For the text-containing cell, return its midpoint in [x, y] coordinate format. 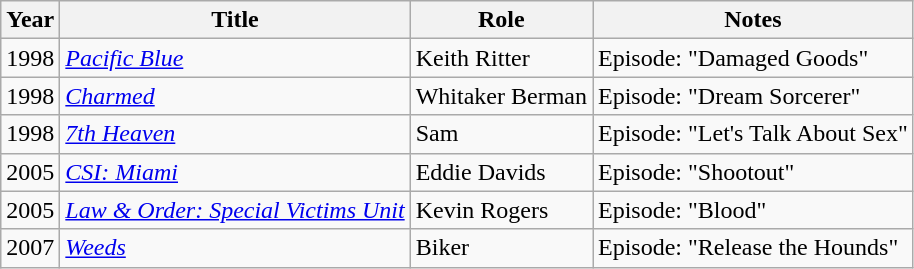
Law & Order: Special Victims Unit [235, 210]
Biker [501, 248]
Episode: "Blood" [752, 210]
Role [501, 20]
7th Heaven [235, 134]
Kevin Rogers [501, 210]
Eddie Davids [501, 172]
Charmed [235, 96]
Episode: "Shootout" [752, 172]
Episode: "Dream Sorcerer" [752, 96]
Title [235, 20]
CSI: Miami [235, 172]
2007 [30, 248]
Keith Ritter [501, 58]
Sam [501, 134]
Pacific Blue [235, 58]
Episode: "Release the Hounds" [752, 248]
Episode: "Let's Talk About Sex" [752, 134]
Year [30, 20]
Notes [752, 20]
Episode: "Damaged Goods" [752, 58]
Whitaker Berman [501, 96]
Weeds [235, 248]
